Output the [X, Y] coordinate of the center of the cell containing the given text.  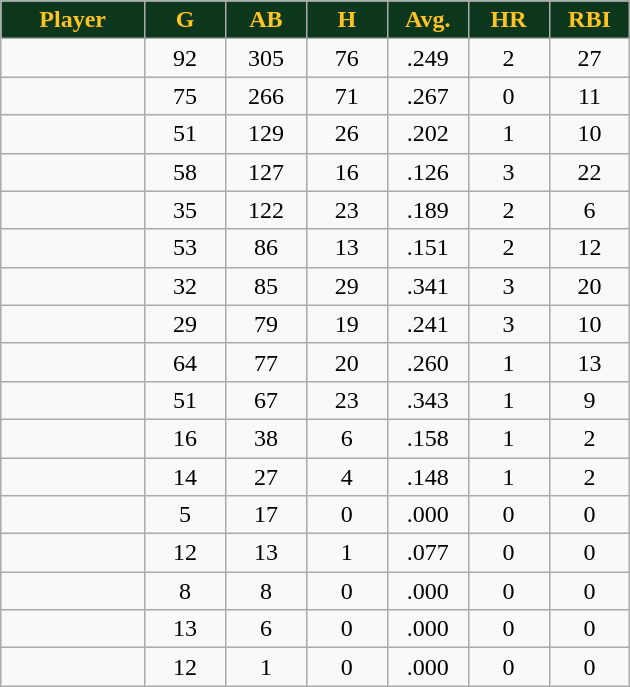
11 [590, 96]
58 [186, 172]
17 [266, 515]
26 [346, 134]
.341 [428, 286]
.241 [428, 324]
G [186, 20]
.151 [428, 248]
86 [266, 248]
38 [266, 438]
53 [186, 248]
.189 [428, 210]
19 [346, 324]
122 [266, 210]
71 [346, 96]
RBI [590, 20]
.202 [428, 134]
4 [346, 477]
.148 [428, 477]
77 [266, 362]
79 [266, 324]
35 [186, 210]
75 [186, 96]
14 [186, 477]
9 [590, 400]
64 [186, 362]
Avg. [428, 20]
129 [266, 134]
.267 [428, 96]
.260 [428, 362]
.249 [428, 58]
5 [186, 515]
85 [266, 286]
Player [73, 20]
22 [590, 172]
92 [186, 58]
AB [266, 20]
76 [346, 58]
HR [508, 20]
.077 [428, 553]
.158 [428, 438]
266 [266, 96]
H [346, 20]
.126 [428, 172]
127 [266, 172]
67 [266, 400]
32 [186, 286]
305 [266, 58]
.343 [428, 400]
